Detect which cell encompasses the target text, then output its [x, y] center coordinate. 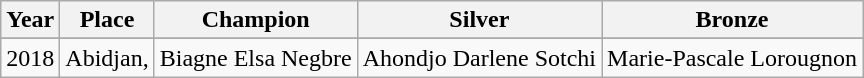
Abidjan, [107, 58]
Ahondjo Darlene Sotchi [479, 58]
Silver [479, 20]
Bronze [732, 20]
Year [30, 20]
Place [107, 20]
Biagne Elsa Negbre [256, 58]
Marie-Pascale Lorougnon [732, 58]
Champion [256, 20]
2018 [30, 58]
